Return (x, y) of the center of cell containing provided text 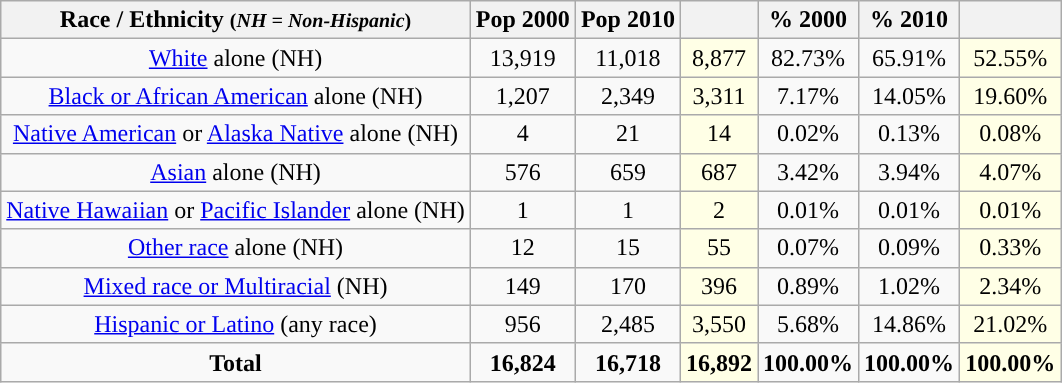
Hispanic or Latino (any race) (236, 324)
0.02% (808, 134)
11,018 (628, 58)
Race / Ethnicity (NH = Non-Hispanic) (236, 20)
3,311 (718, 96)
Total (236, 362)
% 2010 (910, 20)
Black or African American alone (NH) (236, 96)
19.60% (1010, 96)
14 (718, 134)
2 (718, 210)
0.09% (910, 248)
576 (522, 172)
21 (628, 134)
0.13% (910, 134)
65.91% (910, 58)
4 (522, 134)
8,877 (718, 58)
5.68% (808, 324)
Native Hawaiian or Pacific Islander alone (NH) (236, 210)
1.02% (910, 286)
0.08% (1010, 134)
3.94% (910, 172)
687 (718, 172)
2,485 (628, 324)
Pop 2010 (628, 20)
1,207 (522, 96)
82.73% (808, 58)
21.02% (1010, 324)
55 (718, 248)
13,919 (522, 58)
3,550 (718, 324)
0.89% (808, 286)
149 (522, 286)
% 2000 (808, 20)
170 (628, 286)
16,718 (628, 362)
0.07% (808, 248)
2.34% (1010, 286)
Other race alone (NH) (236, 248)
Native American or Alaska Native alone (NH) (236, 134)
14.05% (910, 96)
16,892 (718, 362)
956 (522, 324)
52.55% (1010, 58)
7.17% (808, 96)
396 (718, 286)
16,824 (522, 362)
659 (628, 172)
Pop 2000 (522, 20)
2,349 (628, 96)
3.42% (808, 172)
0.33% (1010, 248)
15 (628, 248)
Asian alone (NH) (236, 172)
White alone (NH) (236, 58)
Mixed race or Multiracial (NH) (236, 286)
14.86% (910, 324)
4.07% (1010, 172)
12 (522, 248)
